Capture the cell that displays the provided text and extract its (x, y) central coordinate. 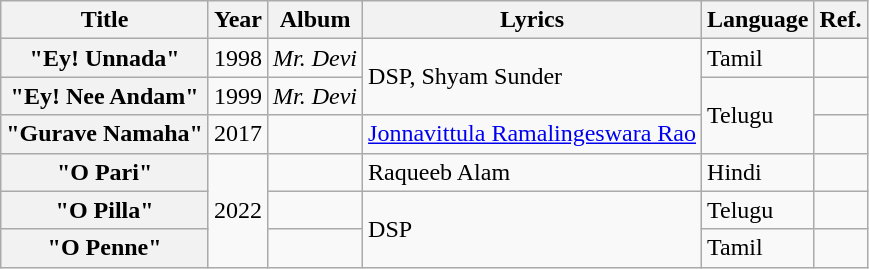
"O Pilla" (105, 210)
"Ey! Nee Andam" (105, 96)
Language (758, 20)
Album (316, 20)
"Ey! Unnada" (105, 58)
Ref. (840, 20)
Year (238, 20)
DSP, Shyam Sunder (532, 77)
1998 (238, 58)
2022 (238, 210)
Lyrics (532, 20)
Jonnavittula Ramalingeswara Rao (532, 134)
2017 (238, 134)
Hindi (758, 172)
1999 (238, 96)
"O Pari" (105, 172)
"O Penne" (105, 248)
DSP (532, 229)
Title (105, 20)
Raqueeb Alam (532, 172)
"Gurave Namaha" (105, 134)
